Extract the (x, y) coordinate from the center of the cell holding the provided text.  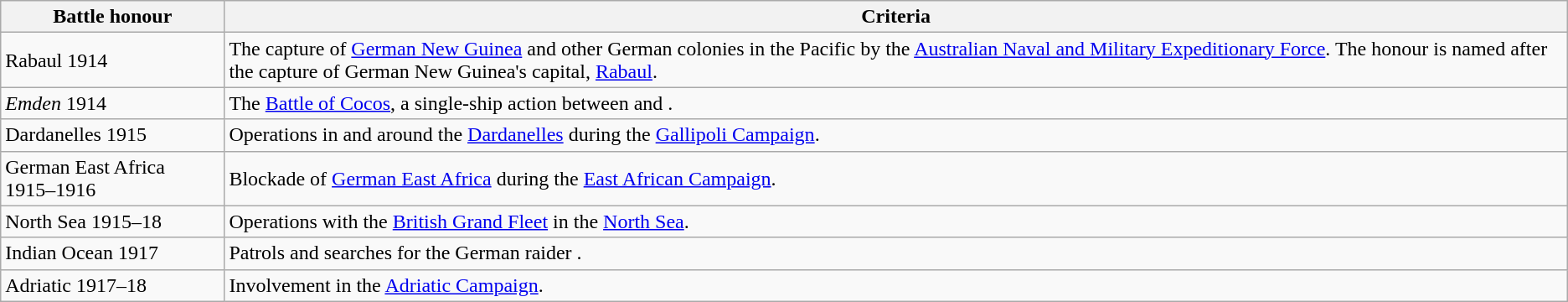
Operations with the British Grand Fleet in the North Sea. (896, 221)
The Battle of Cocos, a single-ship action between and . (896, 103)
Criteria (896, 17)
German East Africa 1915–1916 (112, 178)
Dardanelles 1915 (112, 135)
Battle honour (112, 17)
Adriatic 1917–18 (112, 285)
Involvement in the Adriatic Campaign. (896, 285)
Rabaul 1914 (112, 60)
Emden 1914 (112, 103)
Indian Ocean 1917 (112, 253)
North Sea 1915–18 (112, 221)
Patrols and searches for the German raider . (896, 253)
Operations in and around the Dardanelles during the Gallipoli Campaign. (896, 135)
Blockade of German East Africa during the East African Campaign. (896, 178)
